Search for the cell housing the specified text and yield its (x, y) center coordinate. 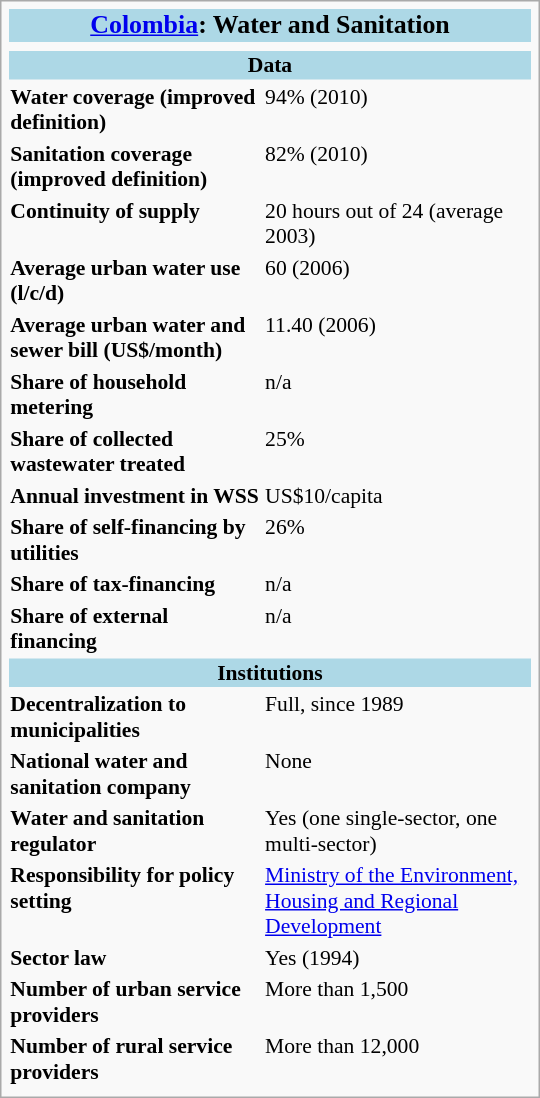
Share of tax-financing (135, 584)
26% (398, 540)
Annual investment in WSS (135, 495)
Colombia: Water and Sanitation (270, 26)
National water and sanitation company (135, 774)
Decentralization to municipalities (135, 717)
More than 12,000 (398, 1059)
Share of household metering (135, 394)
Water and sanitation regulator (135, 831)
Ministry of the Environment, Housing and Regional Development (398, 901)
Responsibility for policy setting (135, 901)
82% (2010) (398, 166)
11.40 (2006) (398, 337)
Number of rural service providers (135, 1059)
Share of external financing (135, 628)
Share of collected wastewater treated (135, 451)
Yes (1994) (398, 957)
Water coverage (improved definition) (135, 109)
Yes (one single-sector, one multi-sector) (398, 831)
25% (398, 451)
None (398, 774)
Continuity of supply (135, 223)
More than 1,500 (398, 1002)
20 hours out of 24 (average 2003) (398, 223)
Average urban water use (l/c/d) (135, 280)
Share of self-financing by utilities (135, 540)
Sanitation coverage (improved definition) (135, 166)
Sector law (135, 957)
Institutions (270, 672)
US$10/capita (398, 495)
94% (2010) (398, 109)
Data (270, 65)
Full, since 1989 (398, 717)
Average urban water and sewer bill (US$/month) (135, 337)
60 (2006) (398, 280)
Number of urban service providers (135, 1002)
